From the cell containing the given text, extract its center point as [x, y] coordinate. 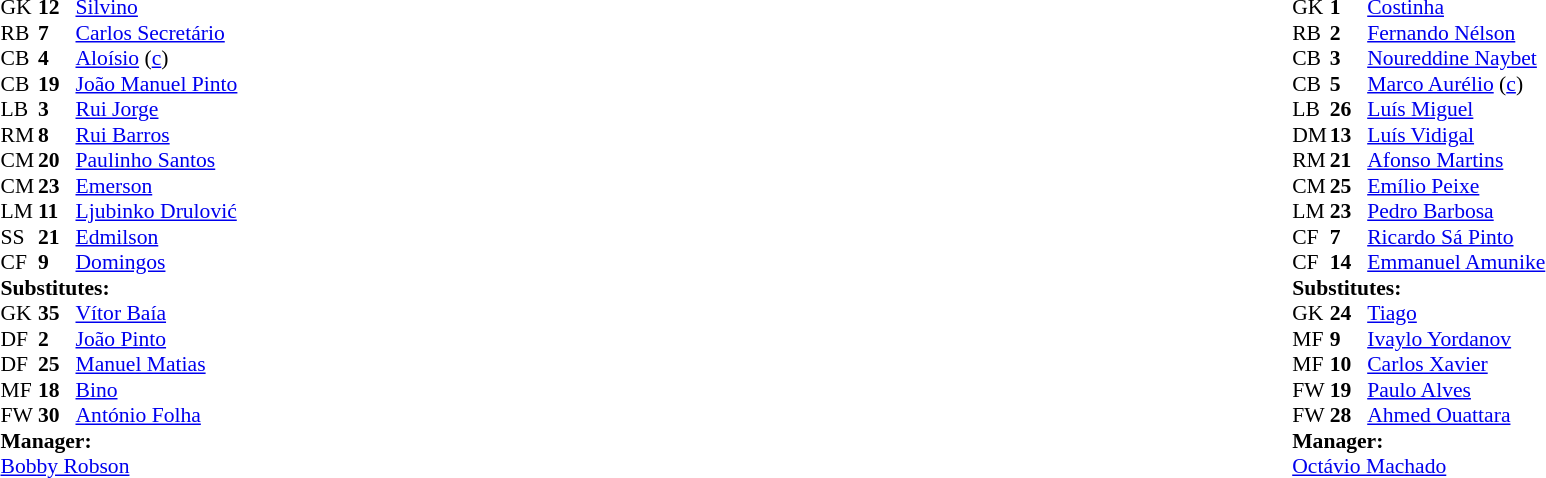
Noureddine Naybet [1456, 59]
Rui Jorge [157, 109]
SS [19, 237]
Rui Barros [157, 135]
11 [57, 211]
Vítor Baía [157, 313]
Emerson [157, 186]
Aloísio (c) [157, 59]
14 [1349, 263]
10 [1349, 365]
35 [57, 313]
Paulo Alves [1456, 390]
Emílio Peixe [1456, 186]
26 [1349, 109]
30 [57, 415]
18 [57, 390]
João Pinto [157, 339]
5 [1349, 84]
Domingos [157, 263]
Marco Aurélio (c) [1456, 84]
Luís Miguel [1456, 109]
28 [1349, 415]
Ljubinko Drulović [157, 211]
Tiago [1456, 313]
Carlos Secretário [157, 33]
Ahmed Ouattara [1456, 415]
13 [1349, 135]
João Manuel Pinto [157, 84]
Fernando Nélson [1456, 33]
DM [1311, 135]
Paulinho Santos [157, 161]
Carlos Xavier [1456, 365]
Bino [157, 390]
Ivaylo Yordanov [1456, 339]
Afonso Martins [1456, 161]
Manuel Matias [157, 365]
Ricardo Sá Pinto [1456, 237]
8 [57, 135]
Edmilson [157, 237]
Pedro Barbosa [1456, 211]
Luís Vidigal [1456, 135]
24 [1349, 313]
Emmanuel Amunike [1456, 263]
4 [57, 59]
António Folha [157, 415]
20 [57, 161]
